Return (x, y) of the center of cell containing provided text 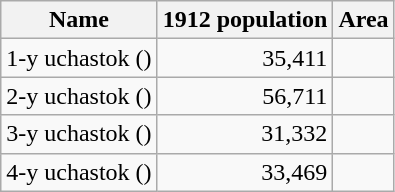
4-y uchastok () (79, 172)
31,332 (245, 134)
3-y uchastok () (79, 134)
Name (79, 20)
1912 population (245, 20)
2-y uchastok () (79, 96)
35,411 (245, 58)
33,469 (245, 172)
56,711 (245, 96)
Area (364, 20)
1-y uchastok () (79, 58)
